From the cell containing the given text, extract its center point as (x, y) coordinate. 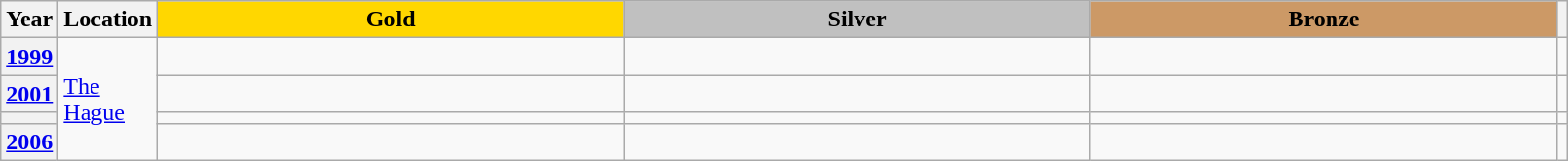
2001 (29, 94)
Gold (391, 20)
Location (108, 20)
2006 (29, 141)
Bronze (1324, 20)
Silver (857, 20)
The Hague (108, 100)
1999 (29, 57)
Year (29, 20)
